Pinpoint the cell where the given text exists, returning its [X, Y] midpoint coordinate. 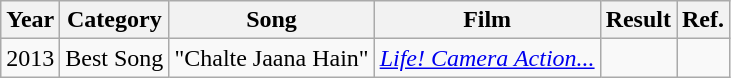
2013 [30, 58]
Category [114, 20]
Life! Camera Action... [487, 58]
"Chalte Jaana Hain" [272, 58]
Film [487, 20]
Year [30, 20]
Result [638, 20]
Song [272, 20]
Ref. [702, 20]
Best Song [114, 58]
